Identify which cell holds the provided text, then report its [x, y] central coordinate. 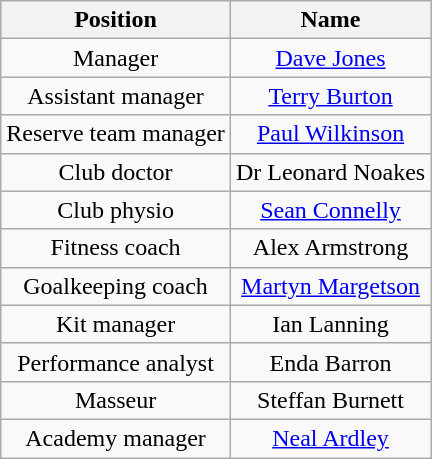
Performance analyst [116, 362]
Enda Barron [330, 362]
Reserve team manager [116, 134]
Paul Wilkinson [330, 134]
Alex Armstrong [330, 248]
Goalkeeping coach [116, 286]
Ian Lanning [330, 324]
Position [116, 20]
Steffan Burnett [330, 400]
Kit manager [116, 324]
Name [330, 20]
Assistant manager [116, 96]
Terry Burton [330, 96]
Dave Jones [330, 58]
Dr Leonard Noakes [330, 172]
Masseur [116, 400]
Neal Ardley [330, 438]
Sean Connelly [330, 210]
Club doctor [116, 172]
Fitness coach [116, 248]
Manager [116, 58]
Martyn Margetson [330, 286]
Club physio [116, 210]
Academy manager [116, 438]
